Capture the cell that displays the provided text and extract its (x, y) central coordinate. 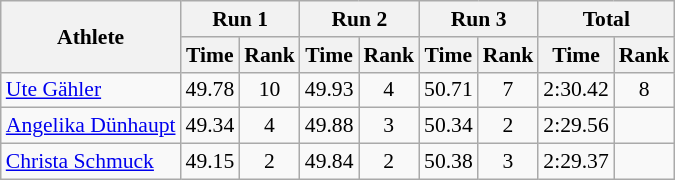
50.38 (448, 162)
8 (644, 90)
Angelika Dünhaupt (91, 126)
49.78 (210, 90)
10 (270, 90)
49.34 (210, 126)
49.84 (330, 162)
7 (508, 90)
Total (606, 19)
49.15 (210, 162)
2:29.37 (576, 162)
49.88 (330, 126)
Run 2 (360, 19)
Run 3 (478, 19)
Christa Schmuck (91, 162)
Run 1 (240, 19)
Athlete (91, 36)
50.34 (448, 126)
Ute Gähler (91, 90)
49.93 (330, 90)
50.71 (448, 90)
2:30.42 (576, 90)
2:29.56 (576, 126)
